Capture the cell that displays the provided text and extract its [X, Y] central coordinate. 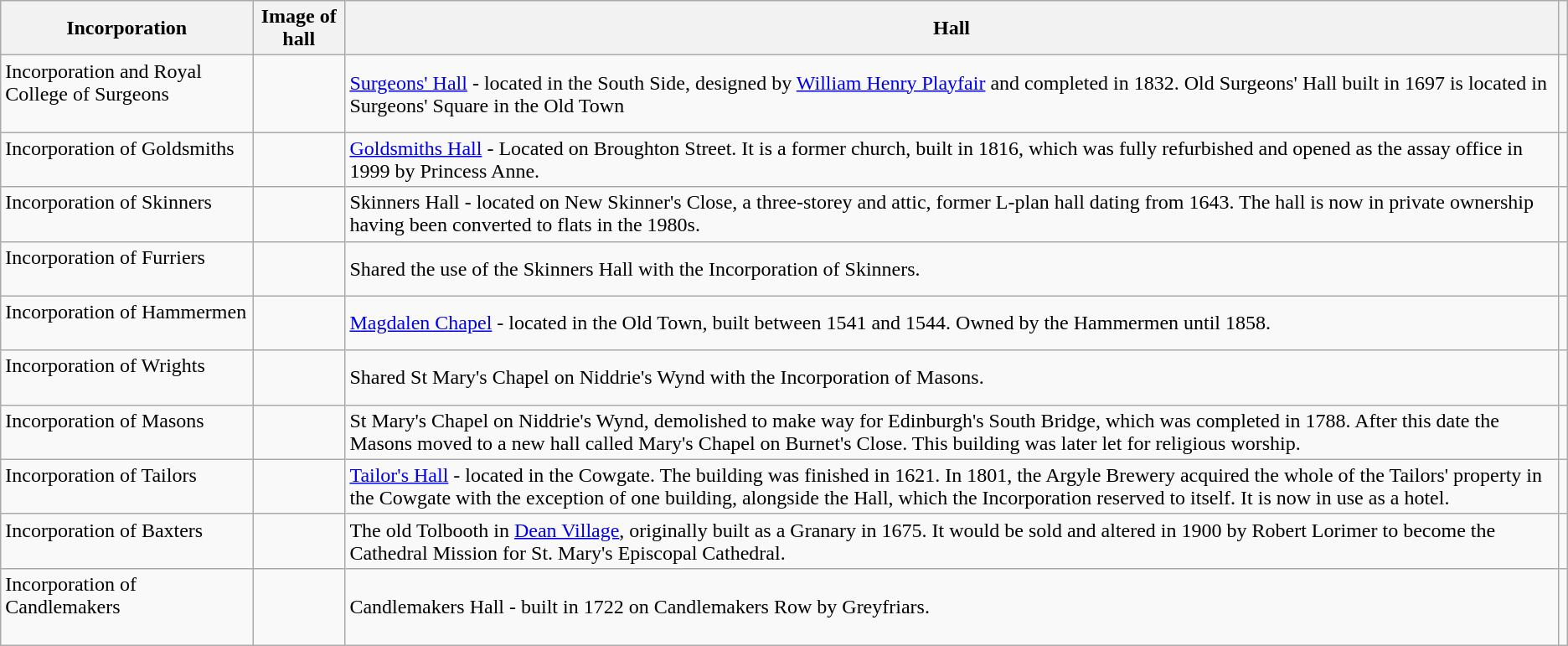
Incorporation of Masons [127, 432]
Incorporation of Skinners [127, 214]
Shared St Mary's Chapel on Niddrie's Wynd with the Incorporation of Masons. [952, 377]
Magdalen Chapel - located in the Old Town, built between 1541 and 1544. Owned by the Hammermen until 1858. [952, 323]
Hall [952, 28]
Candlemakers Hall - built in 1722 on Candlemakers Row by Greyfriars. [952, 607]
Incorporation of Candlemakers [127, 607]
Incorporation [127, 28]
Incorporation of Tailors [127, 486]
Incorporation of Furriers [127, 268]
Incorporation and Royal College of Surgeons [127, 94]
Incorporation of Wrights [127, 377]
Incorporation of Baxters [127, 541]
Image of hall [299, 28]
Incorporation of Goldsmiths [127, 159]
Shared the use of the Skinners Hall with the Incorporation of Skinners. [952, 268]
Incorporation of Hammermen [127, 323]
